Detect which cell encompasses the target text, then output its (X, Y) center coordinate. 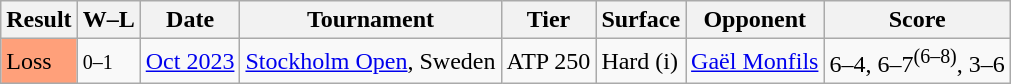
W–L (108, 20)
Score (917, 20)
Tier (548, 20)
Tournament (370, 20)
ATP 250 (548, 62)
Result (39, 20)
Date (190, 20)
Opponent (755, 20)
Loss (39, 62)
Oct 2023 (190, 62)
Hard (i) (641, 62)
6–4, 6–7(6–8), 3–6 (917, 62)
0–1 (108, 62)
Stockholm Open, Sweden (370, 62)
Surface (641, 20)
Gaël Monfils (755, 62)
